Search for the cell housing the specified text and yield its [X, Y] center coordinate. 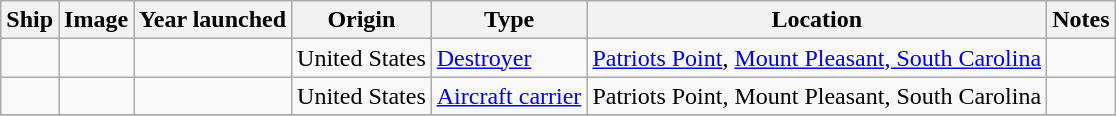
Origin [362, 20]
Aircraft carrier [509, 96]
Image [96, 20]
Year launched [213, 20]
Location [817, 20]
Notes [1081, 20]
Destroyer [509, 58]
Ship [30, 20]
Type [509, 20]
